Determine the [x, y] coordinate at the center of the cell enclosing the given text.  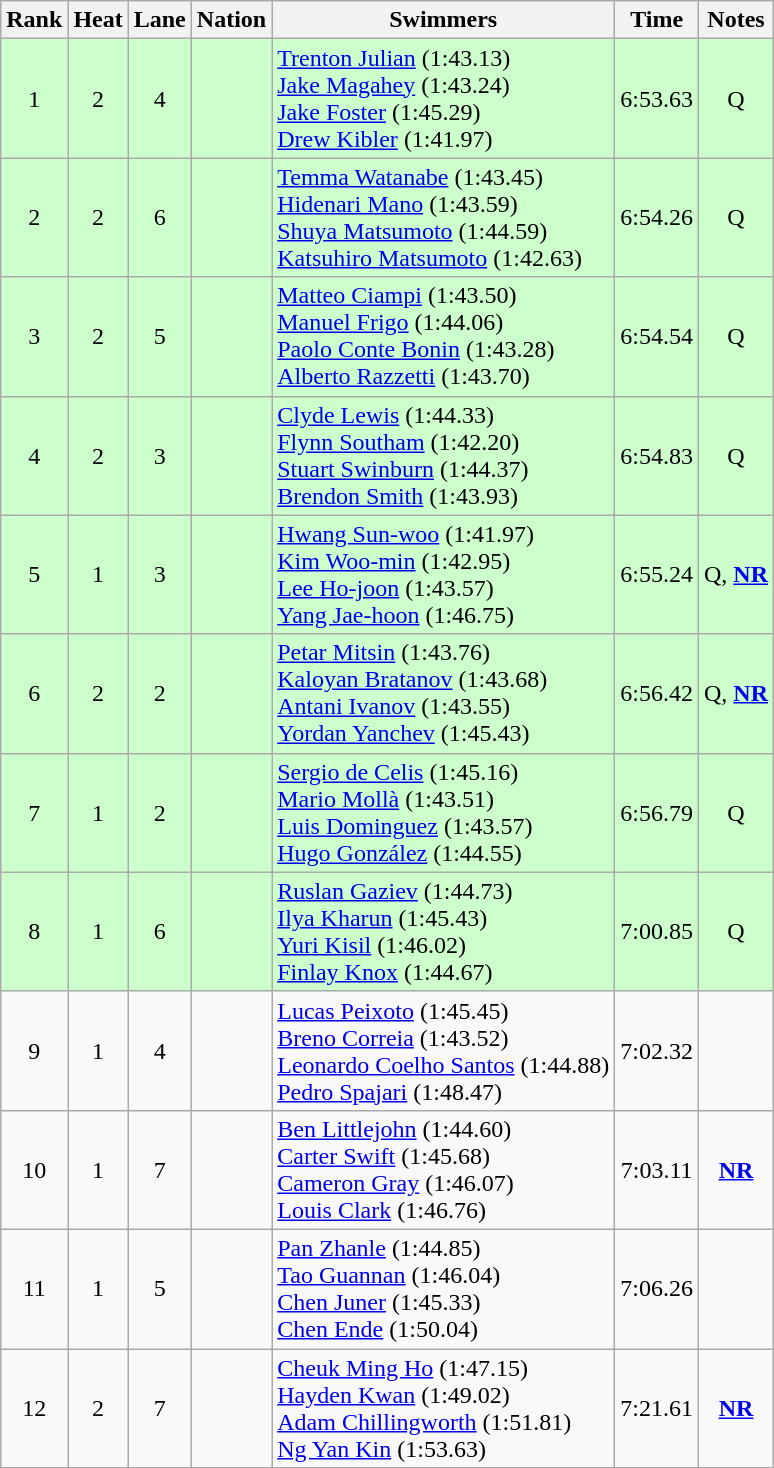
Clyde Lewis (1:44.33)Flynn Southam (1:42.20)Stuart Swinburn (1:44.37)Brendon Smith (1:43.93) [444, 456]
6:54.26 [657, 218]
12 [34, 1408]
Ruslan Gaziev (1:44.73)Ilya Kharun (1:45.43)Yuri Kisil (1:46.02)Finlay Knox (1:44.67) [444, 932]
7:02.32 [657, 1050]
Ben Littlejohn (1:44.60)Carter Swift (1:45.68)Cameron Gray (1:46.07)Louis Clark (1:46.76) [444, 1170]
6:54.83 [657, 456]
7:21.61 [657, 1408]
Petar Mitsin (1:43.76)Kaloyan Bratanov (1:43.68)Antani Ivanov (1:43.55)Yordan Yanchev (1:45.43) [444, 694]
7:03.11 [657, 1170]
10 [34, 1170]
Nation [231, 20]
7:06.26 [657, 1288]
Temma Watanabe (1:43.45)Hidenari Mano (1:43.59)Shuya Matsumoto (1:44.59)Katsuhiro Matsumoto (1:42.63) [444, 218]
Trenton Julian (1:43.13)Jake Magahey (1:43.24)Jake Foster (1:45.29)Drew Kibler (1:41.97) [444, 98]
9 [34, 1050]
Heat [98, 20]
Notes [736, 20]
Sergio de Celis (1:45.16)Mario Mollà (1:43.51)Luis Dominguez (1:43.57)Hugo González (1:44.55) [444, 812]
Time [657, 20]
6:55.24 [657, 574]
6:53.63 [657, 98]
6:56.42 [657, 694]
Lucas Peixoto (1:45.45)Breno Correia (1:43.52)Leonardo Coelho Santos (1:44.88)Pedro Spajari (1:48.47) [444, 1050]
Lane [160, 20]
Pan Zhanle (1:44.85)Tao Guannan (1:46.04)Chen Juner (1:45.33)Chen Ende (1:50.04) [444, 1288]
Cheuk Ming Ho (1:47.15)Hayden Kwan (1:49.02)Adam Chillingworth (1:51.81)Ng Yan Kin (1:53.63) [444, 1408]
7:00.85 [657, 932]
6:56.79 [657, 812]
11 [34, 1288]
Matteo Ciampi (1:43.50)Manuel Frigo (1:44.06)Paolo Conte Bonin (1:43.28)Alberto Razzetti (1:43.70) [444, 336]
8 [34, 932]
Hwang Sun-woo (1:41.97)Kim Woo-min (1:42.95)Lee Ho-joon (1:43.57)Yang Jae-hoon (1:46.75) [444, 574]
Swimmers [444, 20]
6:54.54 [657, 336]
Rank [34, 20]
